Determine the (X, Y) coordinate at the center of the cell enclosing the given text.  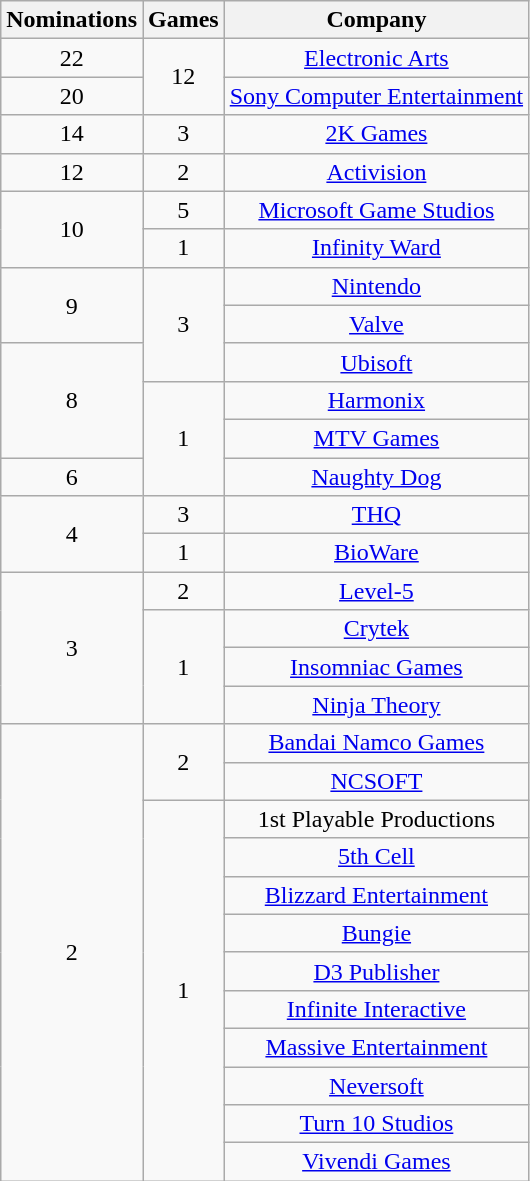
8 (72, 400)
Massive Entertainment (376, 1047)
Electronic Arts (376, 58)
Level-5 (376, 591)
4 (72, 534)
5th Cell (376, 857)
Nominations (72, 20)
Bungie (376, 933)
THQ (376, 515)
NCSOFT (376, 781)
9 (72, 305)
Ubisoft (376, 362)
Games (183, 20)
Insomniac Games (376, 667)
MTV Games (376, 438)
5 (183, 210)
Infinite Interactive (376, 1009)
Infinity Ward (376, 248)
20 (72, 96)
Turn 10 Studios (376, 1124)
Harmonix (376, 400)
1st Playable Productions (376, 819)
Activision (376, 172)
10 (72, 229)
Vivendi Games (376, 1162)
Blizzard Entertainment (376, 895)
6 (72, 477)
Neversoft (376, 1085)
Sony Computer Entertainment (376, 96)
D3 Publisher (376, 971)
Company (376, 20)
Naughty Dog (376, 477)
22 (72, 58)
Ninja Theory (376, 705)
Nintendo (376, 286)
2K Games (376, 134)
Valve (376, 324)
Bandai Namco Games (376, 743)
BioWare (376, 553)
14 (72, 134)
Crytek (376, 629)
Microsoft Game Studios (376, 210)
